Find where the given text appears and provide that cell's center as (X, Y) coordinate. 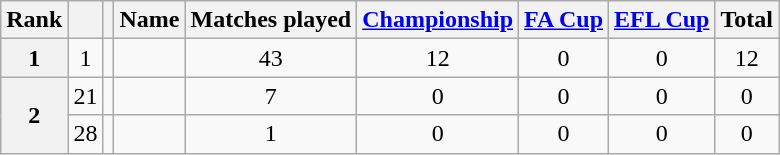
Championship (438, 20)
43 (271, 58)
2 (34, 115)
Name (150, 20)
28 (86, 134)
Rank (34, 20)
Matches played (271, 20)
7 (271, 96)
FA Cup (564, 20)
Total (747, 20)
21 (86, 96)
EFL Cup (662, 20)
